Output the [x, y] coordinate of the center of the cell containing the given text.  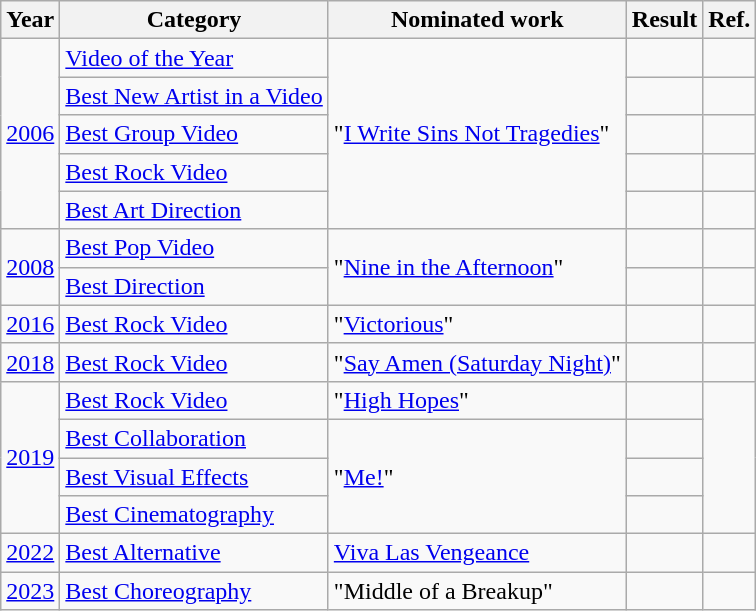
2022 [30, 553]
"Middle of a Breakup" [477, 591]
"Say Amen (Saturday Night)" [477, 362]
Ref. [730, 20]
2016 [30, 324]
Best Direction [194, 286]
2019 [30, 457]
Result [664, 20]
Year [30, 20]
Best Visual Effects [194, 477]
2018 [30, 362]
Nominated work [477, 20]
Viva Las Vengeance [477, 553]
2008 [30, 267]
Category [194, 20]
2006 [30, 134]
Best New Artist in a Video [194, 96]
2023 [30, 591]
Best Art Direction [194, 210]
Best Choreography [194, 591]
"Nine in the Afternoon" [477, 267]
"I Write Sins Not Tragedies" [477, 134]
Video of the Year [194, 58]
"Victorious" [477, 324]
Best Alternative [194, 553]
"Me!" [477, 476]
Best Cinematography [194, 515]
Best Group Video [194, 134]
Best Collaboration [194, 438]
Best Pop Video [194, 248]
"High Hopes" [477, 400]
